Locate the cell with the specified text and output its [X, Y] center coordinate. 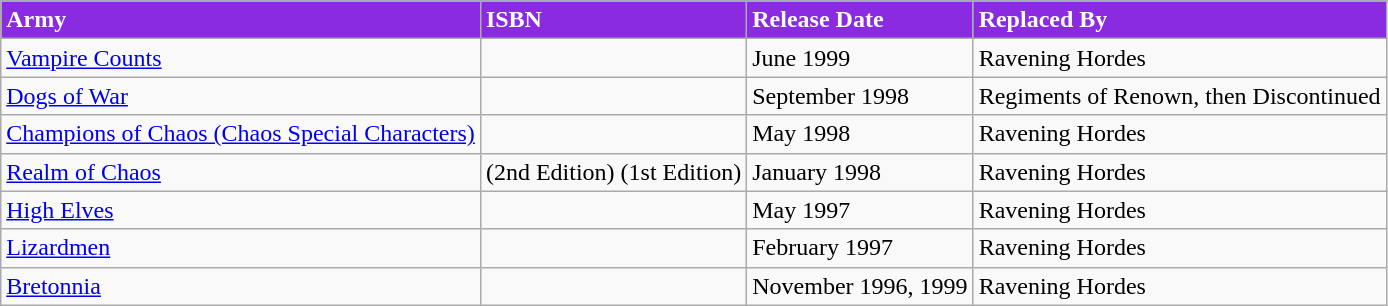
Replaced By [1180, 20]
Army [241, 20]
May 1997 [860, 210]
Vampire Counts [241, 58]
High Elves [241, 210]
ISBN [613, 20]
Champions of Chaos (Chaos Special Characters) [241, 134]
May 1998 [860, 134]
September 1998 [860, 96]
Dogs of War [241, 96]
February 1997 [860, 248]
Release Date [860, 20]
November 1996, 1999 [860, 286]
Realm of Chaos [241, 172]
(2nd Edition) (1st Edition) [613, 172]
Lizardmen [241, 248]
June 1999 [860, 58]
Bretonnia [241, 286]
January 1998 [860, 172]
Regiments of Renown, then Discontinued [1180, 96]
